Capture the cell that displays the provided text and extract its (X, Y) central coordinate. 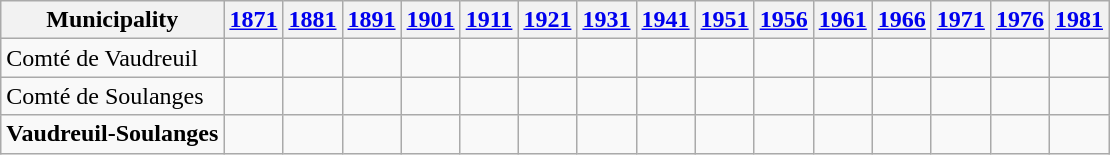
Vaudreuil-Soulanges (112, 134)
1966 (902, 20)
1956 (784, 20)
1891 (372, 20)
1981 (1078, 20)
1951 (724, 20)
1976 (1020, 20)
Comté de Vaudreuil (112, 58)
1921 (548, 20)
Comté de Soulanges (112, 96)
1911 (489, 20)
1961 (842, 20)
1971 (960, 20)
1901 (430, 20)
1931 (606, 20)
1871 (254, 20)
1941 (666, 20)
1881 (312, 20)
Municipality (112, 20)
